Extract the [x, y] coordinate from the center of the cell holding the provided text.  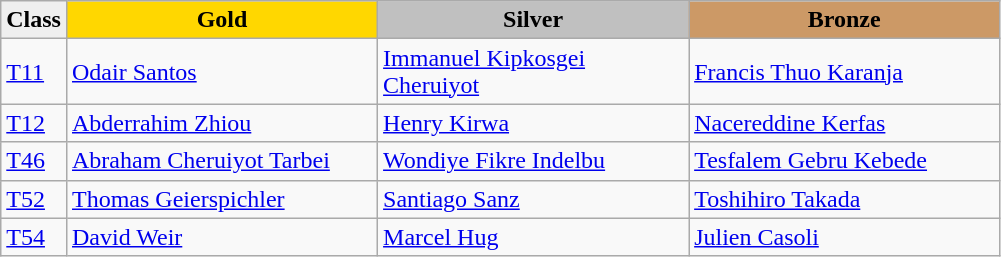
Abraham Cheruiyot Tarbei [222, 161]
Santiago Sanz [534, 199]
Immanuel Kipkosgei Cheruiyot [534, 72]
Toshihiro Takada [844, 199]
Abderrahim Zhiou [222, 123]
Odair Santos [222, 72]
T52 [34, 199]
T54 [34, 237]
Bronze [844, 20]
Tesfalem Gebru Kebede [844, 161]
Gold [222, 20]
T12 [34, 123]
Thomas Geierspichler [222, 199]
Henry Kirwa [534, 123]
Class [34, 20]
T46 [34, 161]
Silver [534, 20]
David Weir [222, 237]
Francis Thuo Karanja [844, 72]
Wondiye Fikre Indelbu [534, 161]
Marcel Hug [534, 237]
Julien Casoli [844, 237]
Nacereddine Kerfas [844, 123]
T11 [34, 72]
